Scan for the cell matching the given text and deliver its (x, y) coordinate at center. 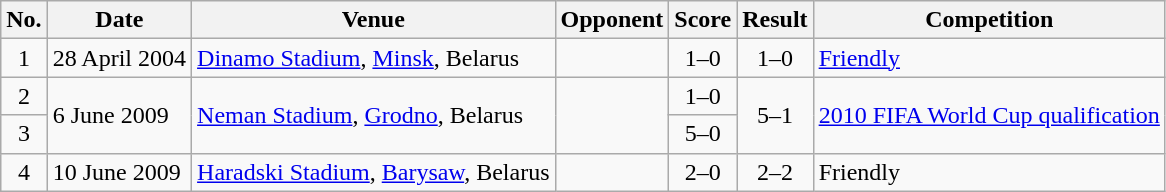
5–1 (775, 115)
Venue (374, 20)
6 June 2009 (119, 115)
5–0 (703, 134)
Opponent (612, 20)
10 June 2009 (119, 172)
No. (24, 20)
2010 FIFA World Cup qualification (989, 115)
Date (119, 20)
28 April 2004 (119, 58)
2 (24, 96)
1 (24, 58)
Competition (989, 20)
Result (775, 20)
4 (24, 172)
2–0 (703, 172)
Dinamo Stadium, Minsk, Belarus (374, 58)
2–2 (775, 172)
Haradski Stadium, Barysaw, Belarus (374, 172)
Score (703, 20)
Neman Stadium, Grodno, Belarus (374, 115)
3 (24, 134)
